Search for the cell housing the specified text and yield its (x, y) center coordinate. 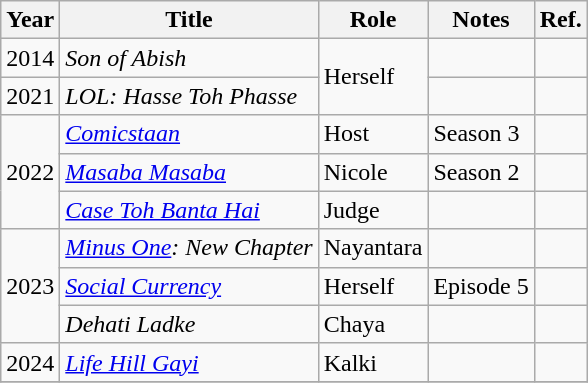
Son of Abish (189, 58)
Social Currency (189, 286)
Comicstaan (189, 134)
2024 (30, 362)
Judge (373, 210)
Masaba Masaba (189, 172)
Season 2 (481, 172)
Year (30, 20)
LOL: Hasse Toh Phasse (189, 96)
Nicole (373, 172)
Case Toh Banta Hai (189, 210)
Nayantara (373, 248)
2021 (30, 96)
Kalki (373, 362)
Dehati Ladke (189, 324)
Host (373, 134)
2014 (30, 58)
Title (189, 20)
2022 (30, 172)
Minus One: New Chapter (189, 248)
Season 3 (481, 134)
2023 (30, 286)
Notes (481, 20)
Chaya (373, 324)
Episode 5 (481, 286)
Ref. (560, 20)
Role (373, 20)
Life Hill Gayi (189, 362)
